Output the (x, y) coordinate of the center of the cell containing the given text.  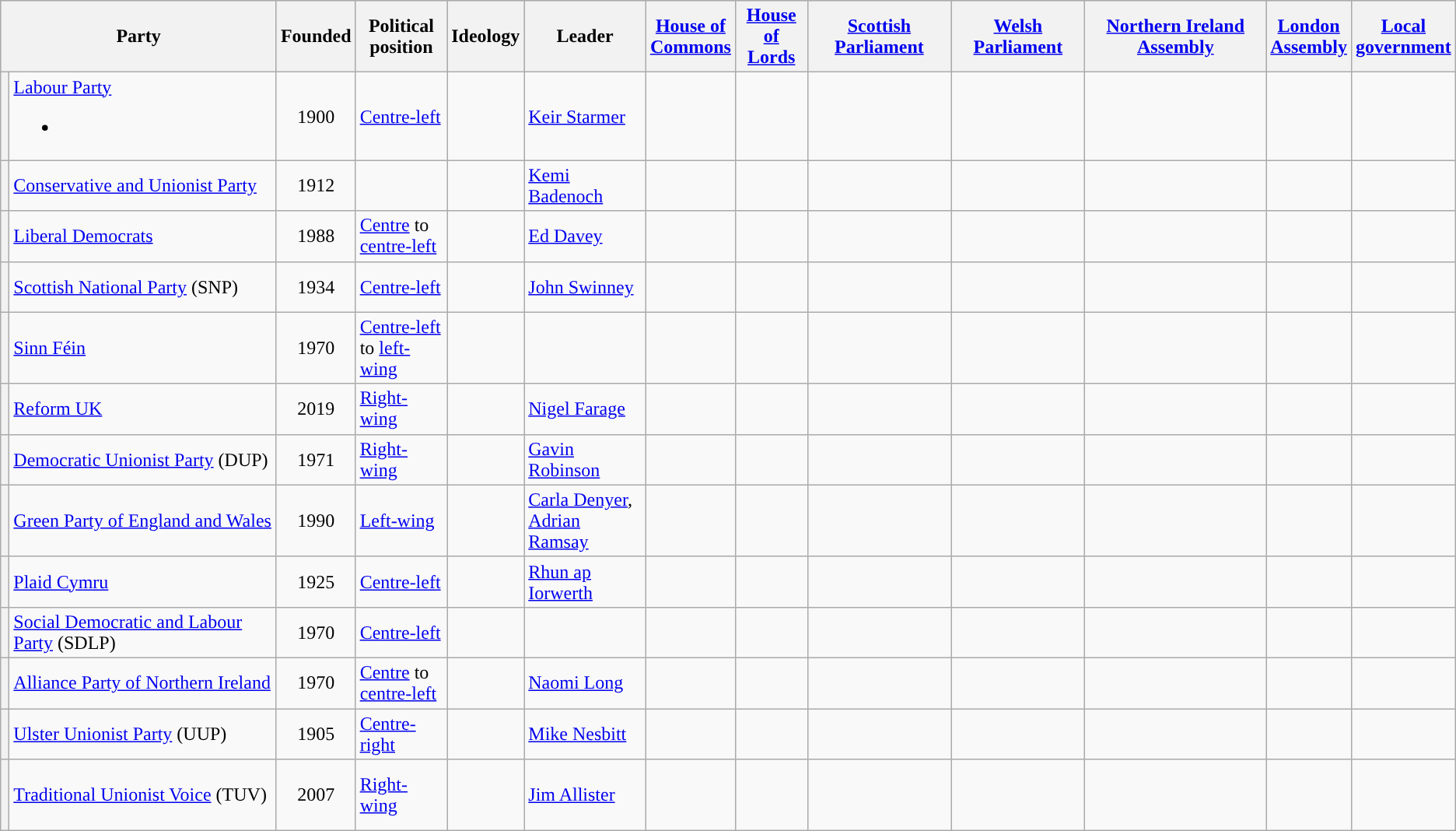
1905 (316, 733)
Scottish National Party (SNP) (143, 286)
Conservative and Unionist Party (143, 185)
Centre-right (401, 733)
Centre-leftto left-wing (401, 348)
Left-wing (401, 521)
Labour Party (143, 117)
Democratic Unionist Party (DUP) (143, 459)
Scottish Parliament (879, 37)
1971 (316, 459)
Mike Nesbitt (585, 733)
1988 (316, 237)
Jim Allister (585, 795)
Welsh Parliament (1018, 37)
Sinn Féin (143, 348)
Naomi Long (585, 683)
Ed Davey (585, 237)
1900 (316, 117)
Northern Ireland Assembly (1176, 37)
Traditional Unionist Voice (TUV) (143, 795)
Politicalposition (401, 37)
Rhun ap Iorwerth (585, 582)
House ofLords (772, 37)
Ideology (485, 37)
Kemi Badenoch (585, 185)
Gavin Robinson (585, 459)
Nigel Farage (585, 409)
Party (138, 37)
Reform UK (143, 409)
Green Party of England and Wales (143, 521)
1934 (316, 286)
Leader (585, 37)
1912 (316, 185)
Localgovernment (1404, 37)
Founded (316, 37)
2019 (316, 409)
1925 (316, 582)
Liberal Democrats (143, 237)
Plaid Cymru (143, 582)
Alliance Party of Northern Ireland (143, 683)
Ulster Unionist Party (UUP) (143, 733)
Carla Denyer,Adrian Ramsay (585, 521)
John Swinney (585, 286)
Keir Starmer (585, 117)
Social Democratic and Labour Party (SDLP) (143, 632)
LondonAssembly (1309, 37)
House ofCommons (691, 37)
2007 (316, 795)
1990 (316, 521)
